Extract the [x, y] coordinate from the center of the cell holding the provided text.  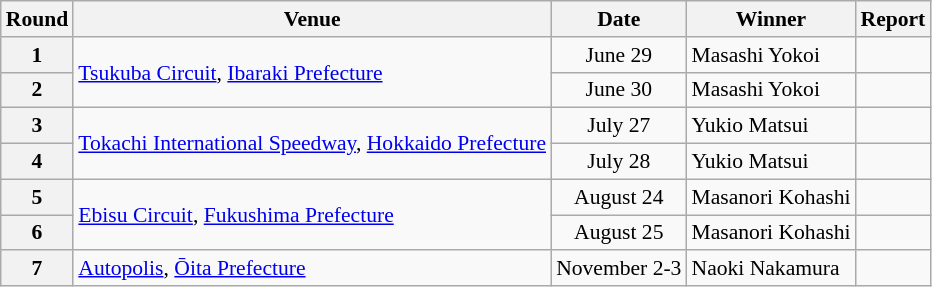
August 24 [618, 197]
4 [38, 162]
August 25 [618, 233]
June 29 [618, 55]
July 28 [618, 162]
July 27 [618, 126]
Report [892, 19]
6 [38, 233]
Ebisu Circuit, Fukushima Prefecture [312, 214]
7 [38, 269]
Naoki Nakamura [770, 269]
Round [38, 19]
3 [38, 126]
1 [38, 55]
5 [38, 197]
November 2-3 [618, 269]
2 [38, 90]
Tsukuba Circuit, Ibaraki Prefecture [312, 72]
Winner [770, 19]
June 30 [618, 90]
Autopolis, Ōita Prefecture [312, 269]
Date [618, 19]
Tokachi International Speedway, Hokkaido Prefecture [312, 144]
Venue [312, 19]
